Determine the [X, Y] coordinate at the center of the cell enclosing the given text.  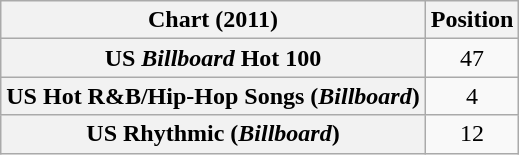
US Rhythmic (Billboard) [213, 134]
Chart (2011) [213, 20]
US Hot R&B/Hip-Hop Songs (Billboard) [213, 96]
12 [472, 134]
US Billboard Hot 100 [213, 58]
47 [472, 58]
4 [472, 96]
Position [472, 20]
